Return the [X, Y] coordinate for the center point of the cell that contains the specified text.  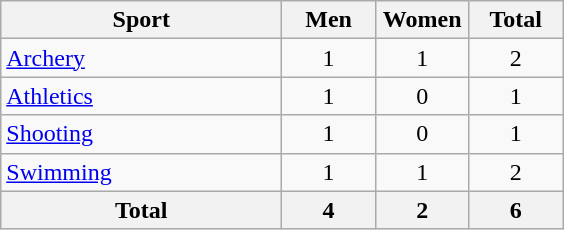
Swimming [142, 172]
Athletics [142, 96]
Women [422, 20]
Men [329, 20]
6 [516, 210]
4 [329, 210]
Sport [142, 20]
Shooting [142, 134]
Archery [142, 58]
